Search for the cell housing the specified text and yield its (X, Y) center coordinate. 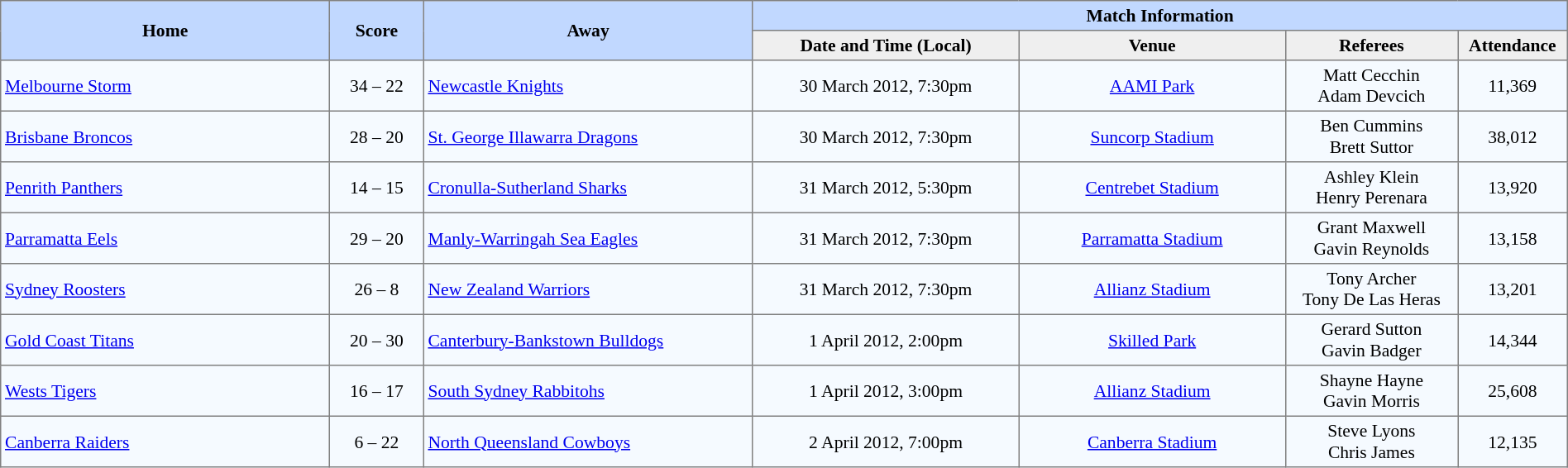
South Sydney Rabbitohs (588, 391)
16 – 17 (377, 391)
28 – 20 (377, 136)
14,344 (1513, 340)
Ben Cummins Brett Suttor (1371, 136)
Melbourne Storm (165, 86)
Away (588, 31)
Brisbane Broncos (165, 136)
29 – 20 (377, 238)
Venue (1152, 45)
Manly-Warringah Sea Eagles (588, 238)
New Zealand Warriors (588, 289)
Score (377, 31)
St. George Illawarra Dragons (588, 136)
26 – 8 (377, 289)
13,920 (1513, 188)
34 – 22 (377, 86)
25,608 (1513, 391)
1 April 2012, 3:00pm (886, 391)
Ashley Klein Henry Perenara (1371, 188)
Centrebet Stadium (1152, 188)
Newcastle Knights (588, 86)
Wests Tigers (165, 391)
13,158 (1513, 238)
Canberra Stadium (1152, 442)
Sydney Roosters (165, 289)
Matt Cecchin Adam Devcich (1371, 86)
Parramatta Stadium (1152, 238)
Tony Archer Tony De Las Heras (1371, 289)
1 April 2012, 2:00pm (886, 340)
Grant Maxwell Gavin Reynolds (1371, 238)
Home (165, 31)
Skilled Park (1152, 340)
Suncorp Stadium (1152, 136)
Referees (1371, 45)
Cronulla-Sutherland Sharks (588, 188)
13,201 (1513, 289)
Canberra Raiders (165, 442)
Gold Coast Titans (165, 340)
Attendance (1513, 45)
AAMI Park (1152, 86)
North Queensland Cowboys (588, 442)
12,135 (1513, 442)
2 April 2012, 7:00pm (886, 442)
31 March 2012, 5:30pm (886, 188)
Parramatta Eels (165, 238)
Match Information (1159, 16)
Shayne Hayne Gavin Morris (1371, 391)
20 – 30 (377, 340)
14 – 15 (377, 188)
38,012 (1513, 136)
Canterbury-Bankstown Bulldogs (588, 340)
Date and Time (Local) (886, 45)
Gerard Sutton Gavin Badger (1371, 340)
Steve Lyons Chris James (1371, 442)
11,369 (1513, 86)
Penrith Panthers (165, 188)
6 – 22 (377, 442)
